Identify which cell holds the provided text, then report its (x, y) central coordinate. 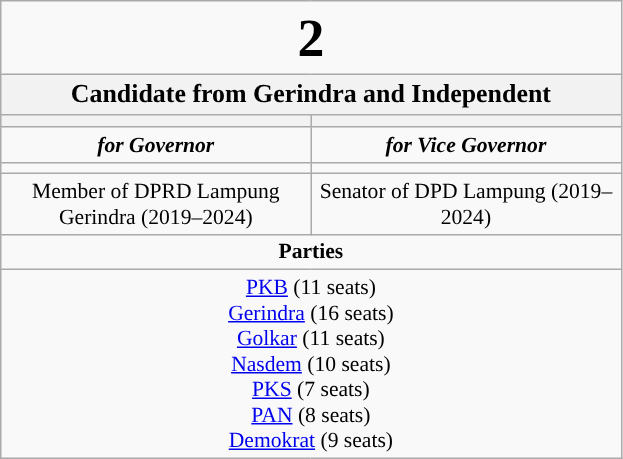
Parties (311, 252)
Candidate from Gerindra and Independent (311, 94)
for Governor (156, 146)
2 (311, 38)
Senator of DPD Lampung (2019–2024) (466, 204)
PKB (11 seats)Gerindra (16 seats)Golkar (11 seats)Nasdem (10 seats)PKS (7 seats)PAN (8 seats)Demokrat (9 seats) (311, 364)
Member of DPRD Lampung Gerindra (2019–2024) (156, 204)
for Vice Governor (466, 146)
